Return [x, y] of the center of cell containing provided text 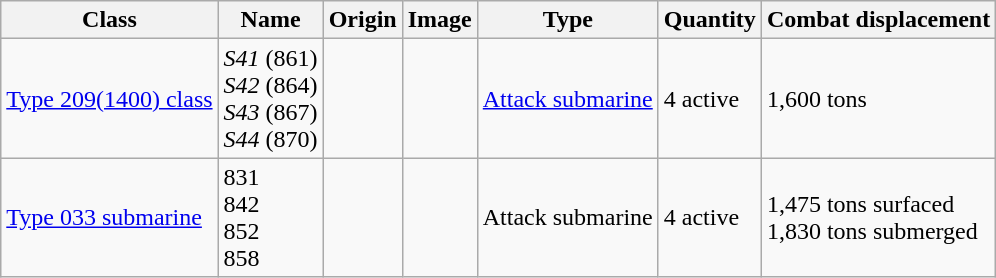
S41 (861)S42 (864)S43 (867)S44 (870) [270, 98]
Name [270, 20]
Image [440, 20]
Type [568, 20]
Type 209(1400) class [110, 98]
1,600 tons [878, 98]
Quantity [710, 20]
Type 033 submarine [110, 218]
Origin [362, 20]
831842852858 [270, 218]
1,475 tons surfaced1,830 tons submerged [878, 218]
Combat displacement [878, 20]
Class [110, 20]
